Return the [X, Y] coordinate for the center point of the cell that contains the specified text.  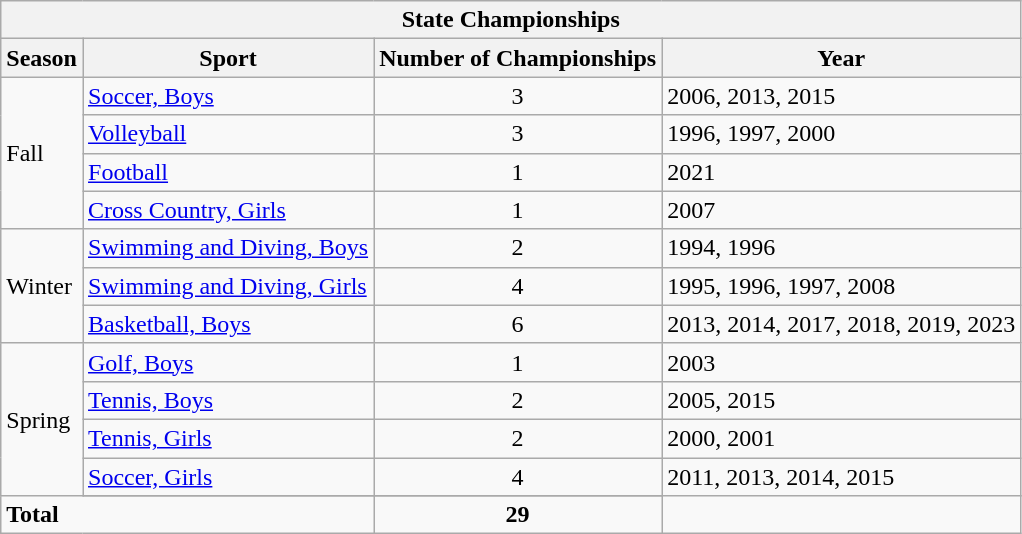
2006, 2013, 2015 [842, 96]
Basketball, Boys [228, 324]
2011, 2013, 2014, 2015 [842, 477]
Fall [42, 153]
Year [842, 58]
2013, 2014, 2017, 2018, 2019, 2023 [842, 324]
Tennis, Boys [228, 400]
Number of Championships [518, 58]
2003 [842, 362]
Swimming and Diving, Girls [228, 286]
State Championships [511, 20]
2007 [842, 210]
Soccer, Boys [228, 96]
Golf, Boys [228, 362]
Football [228, 172]
1994, 1996 [842, 248]
Soccer, Girls [228, 477]
1996, 1997, 2000 [842, 134]
29 [518, 515]
2000, 2001 [842, 438]
Sport [228, 58]
Spring [42, 419]
2005, 2015 [842, 400]
Cross Country, Girls [228, 210]
Swimming and Diving, Boys [228, 248]
6 [518, 324]
Tennis, Girls [228, 438]
2021 [842, 172]
Winter [42, 286]
Volleyball [228, 134]
Total [188, 515]
1995, 1996, 1997, 2008 [842, 286]
Season [42, 58]
